Output the [x, y] coordinate of the center of the cell containing the given text.  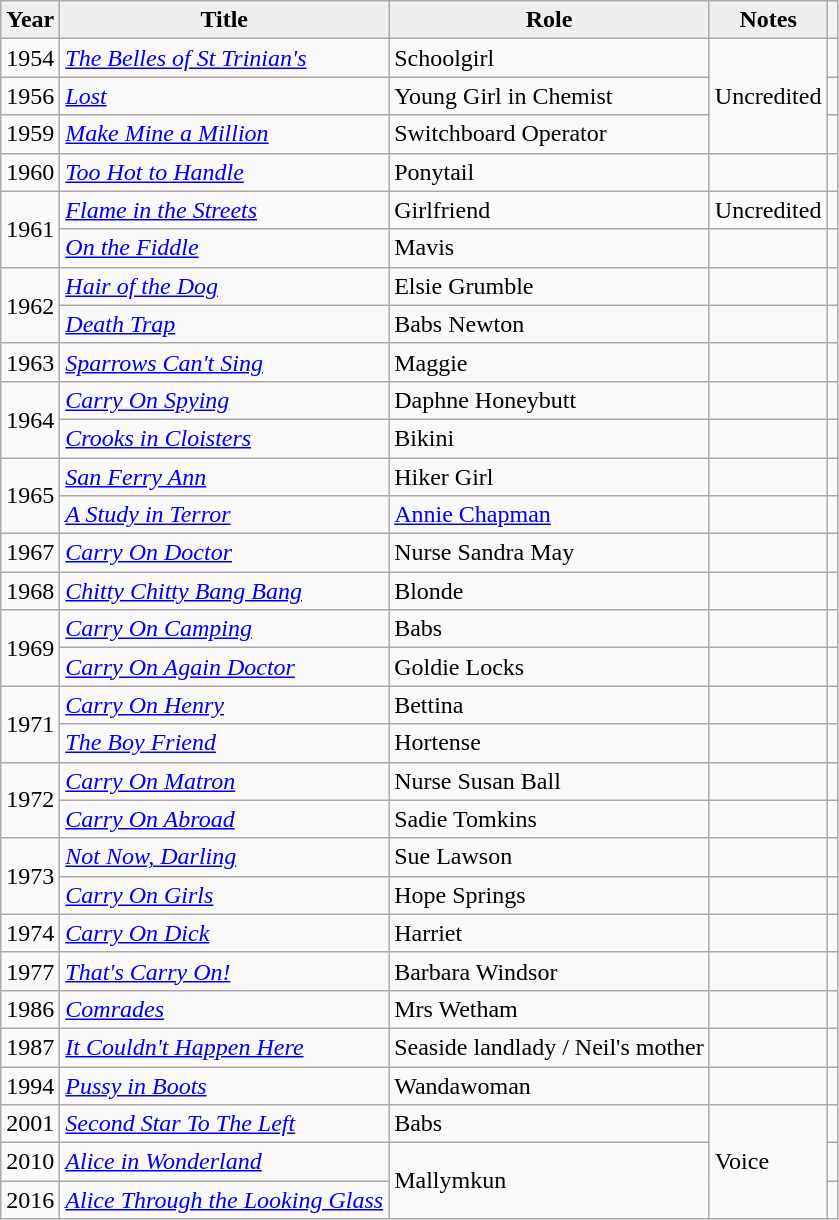
Mallymkun [550, 1181]
Carry On Camping [224, 629]
Chitty Chitty Bang Bang [224, 591]
Hortense [550, 743]
Voice [768, 1162]
1969 [30, 648]
Year [30, 20]
1962 [30, 305]
Ponytail [550, 172]
That's Carry On! [224, 971]
Make Mine a Million [224, 134]
The Belles of St Trinian's [224, 58]
Bettina [550, 705]
Lost [224, 96]
1961 [30, 229]
Seaside landlady / Neil's mother [550, 1047]
A Study in Terror [224, 515]
Alice Through the Looking Glass [224, 1200]
Sadie Tomkins [550, 819]
1974 [30, 933]
Nurse Susan Ball [550, 781]
Not Now, Darling [224, 857]
Barbara Windsor [550, 971]
1963 [30, 362]
Babs Newton [550, 324]
The Boy Friend [224, 743]
Wandawoman [550, 1085]
Second Star To The Left [224, 1124]
Daphne Honeybutt [550, 400]
1986 [30, 1009]
Carry On Matron [224, 781]
1956 [30, 96]
Annie Chapman [550, 515]
Harriet [550, 933]
1959 [30, 134]
Hope Springs [550, 895]
2016 [30, 1200]
2001 [30, 1124]
Crooks in Cloisters [224, 438]
Notes [768, 20]
Schoolgirl [550, 58]
2010 [30, 1162]
Carry On Doctor [224, 553]
Role [550, 20]
Nurse Sandra May [550, 553]
1972 [30, 800]
1964 [30, 419]
Flame in the Streets [224, 210]
Elsie Grumble [550, 286]
Switchboard Operator [550, 134]
Bikini [550, 438]
1994 [30, 1085]
Blonde [550, 591]
Carry On Henry [224, 705]
San Ferry Ann [224, 477]
1967 [30, 553]
Sparrows Can't Sing [224, 362]
Carry On Girls [224, 895]
Hair of the Dog [224, 286]
Young Girl in Chemist [550, 96]
Carry On Dick [224, 933]
Mavis [550, 248]
Death Trap [224, 324]
Title [224, 20]
1968 [30, 591]
Carry On Spying [224, 400]
Maggie [550, 362]
1971 [30, 724]
Too Hot to Handle [224, 172]
Carry On Again Doctor [224, 667]
Comrades [224, 1009]
On the Fiddle [224, 248]
1973 [30, 876]
1954 [30, 58]
Pussy in Boots [224, 1085]
Goldie Locks [550, 667]
1977 [30, 971]
1960 [30, 172]
Girlfriend [550, 210]
1965 [30, 496]
It Couldn't Happen Here [224, 1047]
Alice in Wonderland [224, 1162]
Mrs Wetham [550, 1009]
1987 [30, 1047]
Carry On Abroad [224, 819]
Sue Lawson [550, 857]
Hiker Girl [550, 477]
